Pinpoint the cell where the given text exists, returning its (X, Y) midpoint coordinate. 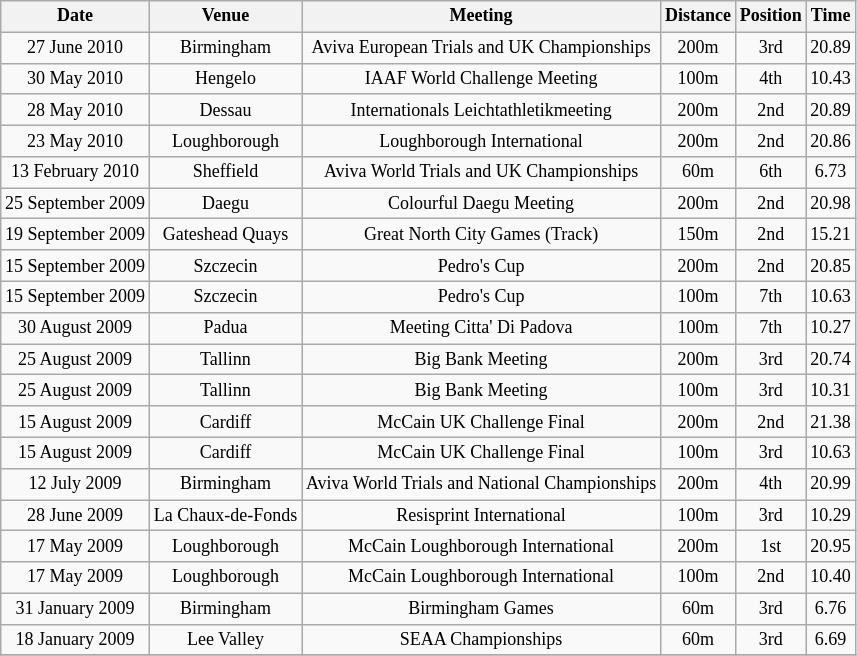
Loughborough International (482, 140)
28 June 2009 (76, 516)
10.29 (830, 516)
Aviva World Trials and UK Championships (482, 172)
6.76 (830, 608)
20.98 (830, 204)
21.38 (830, 422)
23 May 2010 (76, 140)
20.74 (830, 360)
La Chaux-de-Fonds (225, 516)
Birmingham Games (482, 608)
Daegu (225, 204)
Venue (225, 16)
Hengelo (225, 78)
20.85 (830, 266)
IAAF World Challenge Meeting (482, 78)
Internationals Leichtathletikmeeting (482, 110)
Lee Valley (225, 640)
Meeting Citta' Di Padova (482, 328)
Colourful Daegu Meeting (482, 204)
Meeting (482, 16)
10.40 (830, 578)
Time (830, 16)
Aviva World Trials and National Championships (482, 484)
27 June 2010 (76, 48)
10.31 (830, 390)
Padua (225, 328)
Sheffield (225, 172)
31 January 2009 (76, 608)
28 May 2010 (76, 110)
25 September 2009 (76, 204)
Dessau (225, 110)
Great North City Games (Track) (482, 234)
20.86 (830, 140)
6th (770, 172)
Gateshead Quays (225, 234)
6.69 (830, 640)
Date (76, 16)
10.27 (830, 328)
6.73 (830, 172)
Resisprint International (482, 516)
30 August 2009 (76, 328)
Position (770, 16)
20.95 (830, 546)
12 July 2009 (76, 484)
10.43 (830, 78)
150m (698, 234)
19 September 2009 (76, 234)
18 January 2009 (76, 640)
15.21 (830, 234)
Distance (698, 16)
13 February 2010 (76, 172)
30 May 2010 (76, 78)
SEAA Championships (482, 640)
20.99 (830, 484)
Aviva European Trials and UK Championships (482, 48)
1st (770, 546)
